Return [x, y] of the center of cell containing provided text 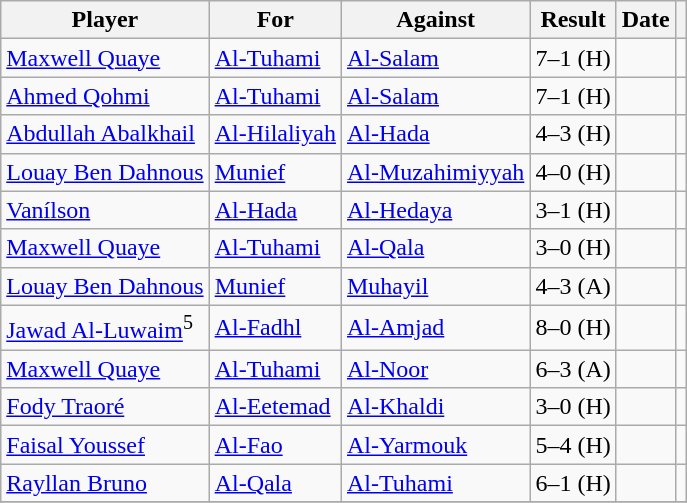
8–0 (H) [573, 328]
Player [105, 20]
Al-Hedaya [435, 210]
Al-Hilaliyah [275, 134]
Fody Traoré [105, 407]
Abdullah Abalkhail [105, 134]
Result [573, 20]
6–3 (A) [573, 369]
Rayllan Bruno [105, 483]
For [275, 20]
4–0 (H) [573, 172]
Al-Eetemad [275, 407]
Muhayil [435, 286]
Al-Yarmouk [435, 445]
3–1 (H) [573, 210]
Al-Khaldi [435, 407]
Against [435, 20]
Jawad Al-Luwaim5 [105, 328]
Al-Amjad [435, 328]
Al-Muzahimiyyah [435, 172]
Ahmed Qohmi [105, 96]
Al-Fao [275, 445]
Date [646, 20]
Al-Noor [435, 369]
4–3 (A) [573, 286]
5–4 (H) [573, 445]
6–1 (H) [573, 483]
Al-Fadhl [275, 328]
Faisal Youssef [105, 445]
4–3 (H) [573, 134]
Vanílson [105, 210]
